Capture the cell that displays the provided text and extract its [x, y] central coordinate. 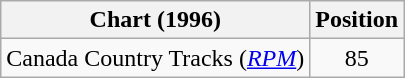
Position [357, 20]
Canada Country Tracks (RPM) [156, 58]
85 [357, 58]
Chart (1996) [156, 20]
